Search for the cell housing the specified text and yield its [x, y] center coordinate. 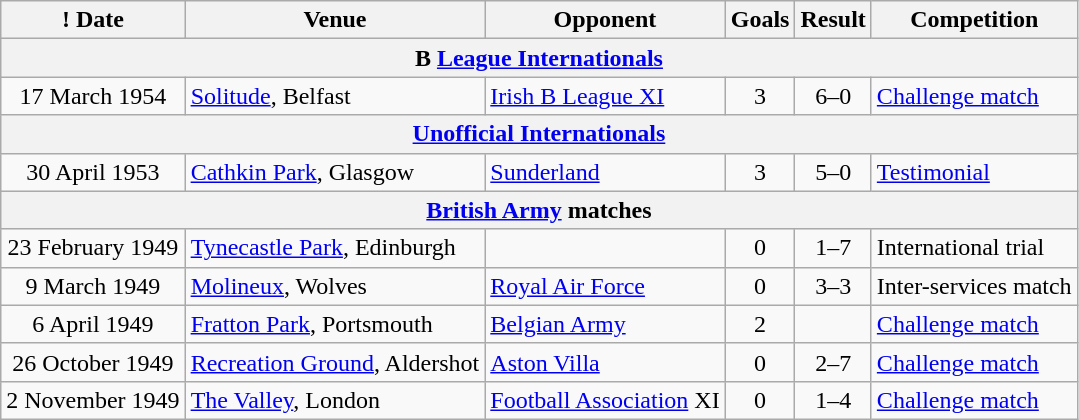
Sunderland [605, 172]
Cathkin Park, Glasgow [335, 172]
Testimonial [974, 172]
Molineux, Wolves [335, 286]
26 October 1949 [93, 362]
6 April 1949 [93, 324]
International trial [974, 248]
30 April 1953 [93, 172]
The Valley, London [335, 400]
Recreation Ground, Aldershot [335, 362]
Inter-services match [974, 286]
2–7 [833, 362]
Fratton Park, Portsmouth [335, 324]
Football Association XI [605, 400]
23 February 1949 [93, 248]
Venue [335, 20]
1–7 [833, 248]
British Army matches [539, 210]
17 March 1954 [93, 96]
Goals [760, 20]
1–4 [833, 400]
5–0 [833, 172]
Result [833, 20]
! Date [93, 20]
Irish B League XI [605, 96]
6–0 [833, 96]
2 [760, 324]
Belgian Army [605, 324]
Tynecastle Park, Edinburgh [335, 248]
Aston Villa [605, 362]
3–3 [833, 286]
Solitude, Belfast [335, 96]
Opponent [605, 20]
Royal Air Force [605, 286]
9 March 1949 [93, 286]
B League Internationals [539, 58]
2 November 1949 [93, 400]
Competition [974, 20]
Unofficial Internationals [539, 134]
